Return [X, Y] of the center of cell containing provided text 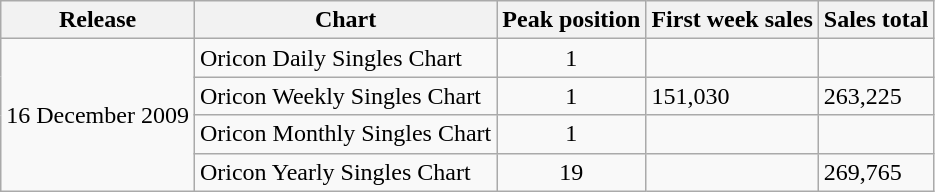
19 [572, 172]
Oricon Weekly Singles Chart [345, 96]
151,030 [732, 96]
263,225 [876, 96]
16 December 2009 [98, 115]
Chart [345, 20]
Oricon Monthly Singles Chart [345, 134]
Oricon Yearly Singles Chart [345, 172]
First week sales [732, 20]
269,765 [876, 172]
Sales total [876, 20]
Peak position [572, 20]
Oricon Daily Singles Chart [345, 58]
Release [98, 20]
